Locate the cell with the specified text and output its [x, y] center coordinate. 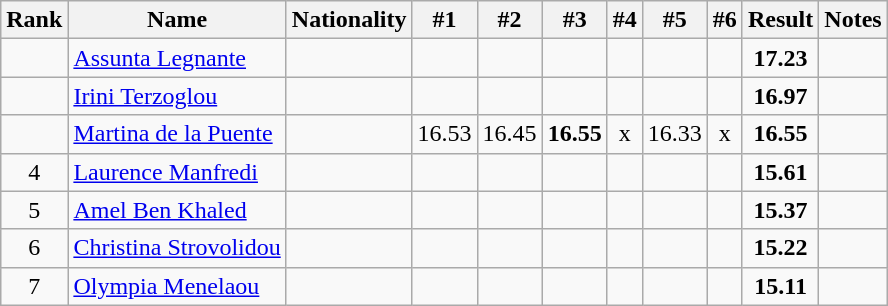
Irini Terzoglou [177, 96]
15.37 [780, 210]
4 [34, 172]
Amel Ben Khaled [177, 210]
Name [177, 20]
Olympia Menelaou [177, 286]
#6 [724, 20]
15.11 [780, 286]
Result [780, 20]
Christina Strovolidou [177, 248]
17.23 [780, 58]
16.53 [444, 134]
#4 [624, 20]
16.45 [510, 134]
Notes [853, 20]
16.33 [674, 134]
Nationality [349, 20]
#1 [444, 20]
Assunta Legnante [177, 58]
5 [34, 210]
#3 [574, 20]
6 [34, 248]
#5 [674, 20]
16.97 [780, 96]
Martina de la Puente [177, 134]
#2 [510, 20]
15.22 [780, 248]
Rank [34, 20]
Laurence Manfredi [177, 172]
7 [34, 286]
15.61 [780, 172]
